Pinpoint the cell where the given text exists, returning its (x, y) midpoint coordinate. 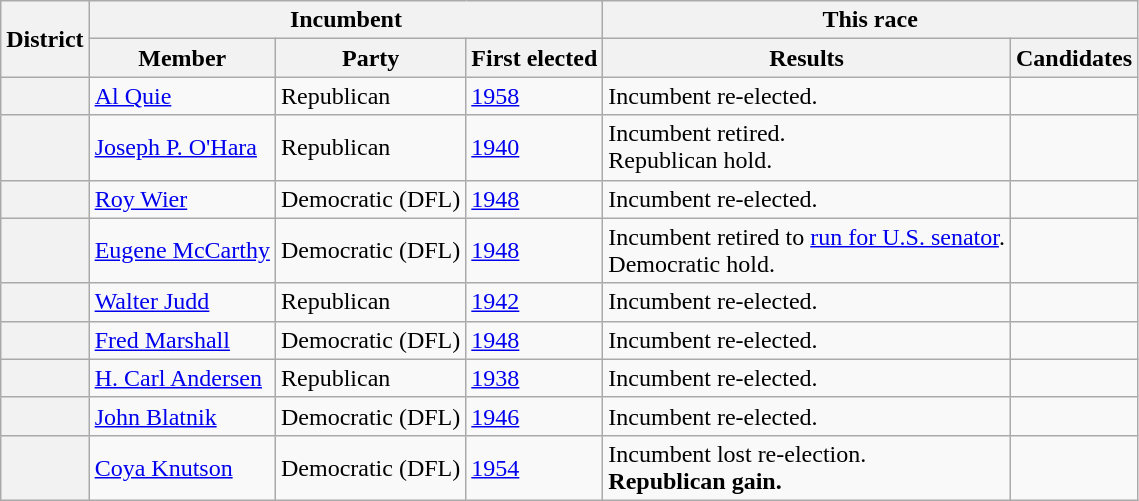
1954 (534, 468)
John Blatnik (182, 416)
Candidates (1074, 58)
1940 (534, 148)
Incumbent lost re-election.Republican gain. (807, 468)
Incumbent (346, 20)
Coya Knutson (182, 468)
1942 (534, 302)
District (45, 39)
Al Quie (182, 96)
Member (182, 58)
Incumbent retired.Republican hold. (807, 148)
This race (870, 20)
Results (807, 58)
Party (370, 58)
Walter Judd (182, 302)
1958 (534, 96)
1938 (534, 378)
Eugene McCarthy (182, 250)
Incumbent retired to run for U.S. senator.Democratic hold. (807, 250)
H. Carl Andersen (182, 378)
First elected (534, 58)
1946 (534, 416)
Roy Wier (182, 199)
Joseph P. O'Hara (182, 148)
Fred Marshall (182, 340)
